Search for the cell housing the specified text and yield its [X, Y] center coordinate. 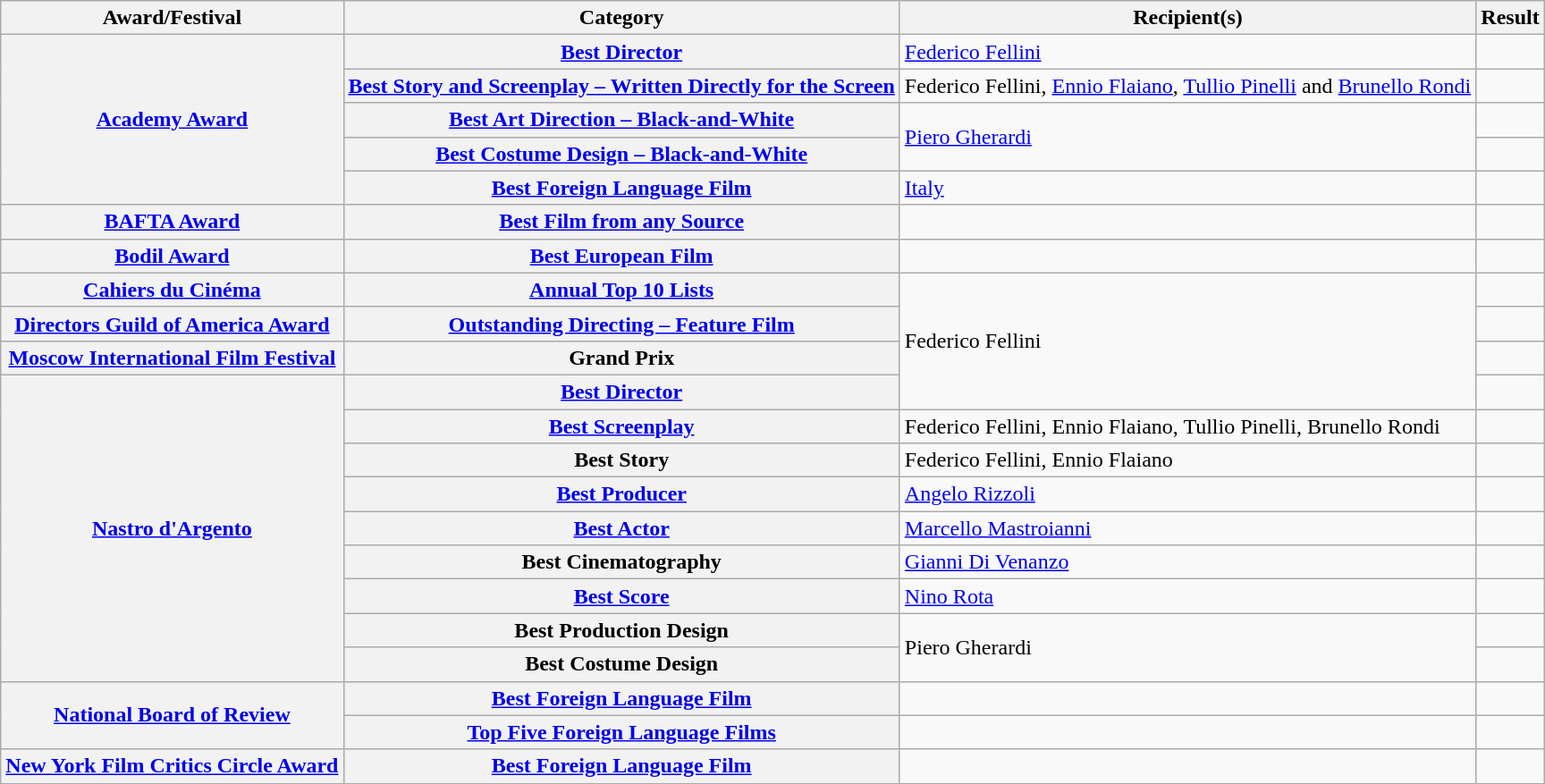
Best Costume Design [621, 664]
Moscow International Film Festival [172, 358]
Bodil Award [172, 256]
Recipient(s) [1187, 18]
Best Producer [621, 494]
Best Cinematography [621, 562]
BAFTA Award [172, 222]
Best Film from any Source [621, 222]
Gianni Di Venanzo [1187, 562]
Best Score [621, 596]
National Board of Review [172, 715]
Annual Top 10 Lists [621, 290]
Marcello Mastroianni [1187, 528]
Best Story and Screenplay – Written Directly for the Screen [621, 86]
Category [621, 18]
Best Story [621, 460]
Grand Prix [621, 358]
Best European Film [621, 256]
Result [1510, 18]
Best Actor [621, 528]
Outstanding Directing – Feature Film [621, 324]
Academy Award [172, 120]
Italy [1187, 188]
Nastro d'Argento [172, 527]
Award/Festival [172, 18]
Angelo Rizzoli [1187, 494]
Nino Rota [1187, 596]
New York Film Critics Circle Award [172, 766]
Federico Fellini, Ennio Flaiano, Tullio Pinelli and Brunello Rondi [1187, 86]
Top Five Foreign Language Films [621, 732]
Directors Guild of America Award [172, 324]
Best Production Design [621, 630]
Best Costume Design – Black-and-White [621, 154]
Cahiers du Cinéma [172, 290]
Federico Fellini, Ennio Flaiano, Tullio Pinelli, Brunello Rondi [1187, 426]
Best Screenplay [621, 426]
Federico Fellini, Ennio Flaiano [1187, 460]
Best Art Direction – Black-and-White [621, 120]
